Return (x, y) of the center of cell containing provided text 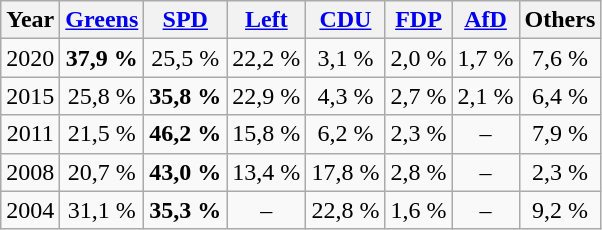
43,0 % (186, 172)
Year (30, 20)
2015 (30, 96)
35,3 % (186, 210)
2008 (30, 172)
AfD (486, 20)
7,6 % (560, 58)
22,9 % (266, 96)
3,1 % (346, 58)
37,9 % (102, 58)
1,6 % (418, 210)
22,8 % (346, 210)
SPD (186, 20)
2,7 % (418, 96)
1,7 % (486, 58)
2,8 % (418, 172)
2004 (30, 210)
2,0 % (418, 58)
2020 (30, 58)
CDU (346, 20)
Others (560, 20)
20,7 % (102, 172)
Greens (102, 20)
9,2 % (560, 210)
Left (266, 20)
6,2 % (346, 134)
25,5 % (186, 58)
2,1 % (486, 96)
46,2 % (186, 134)
22,2 % (266, 58)
15,8 % (266, 134)
25,8 % (102, 96)
4,3 % (346, 96)
FDP (418, 20)
35,8 % (186, 96)
2011 (30, 134)
7,9 % (560, 134)
17,8 % (346, 172)
31,1 % (102, 210)
21,5 % (102, 134)
13,4 % (266, 172)
6,4 % (560, 96)
